Return the [X, Y] coordinate for the center point of the cell that contains the specified text.  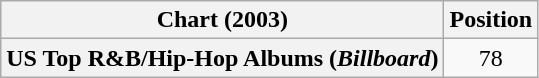
78 [491, 58]
Chart (2003) [222, 20]
US Top R&B/Hip-Hop Albums (Billboard) [222, 58]
Position [491, 20]
